Find where the given text appears and provide that cell's center as [x, y] coordinate. 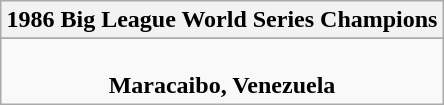
1986 Big League World Series Champions [222, 20]
Maracaibo, Venezuela [222, 72]
